Extract the (X, Y) coordinate from the center of the cell holding the provided text.  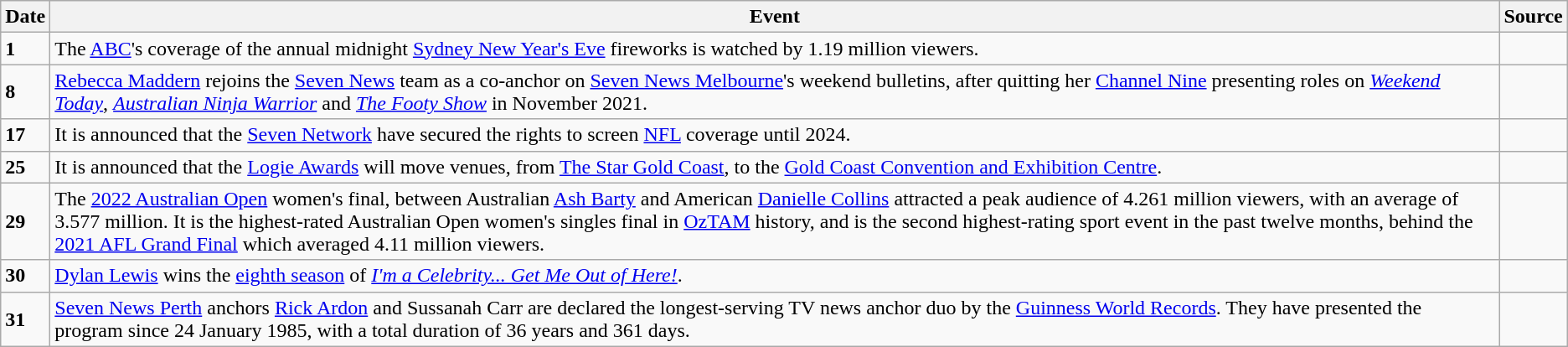
1 (25, 49)
The ABC's coverage of the annual midnight Sydney New Year's Eve fireworks is watched by 1.19 million viewers. (775, 49)
Dylan Lewis wins the eighth season of I'm a Celebrity... Get Me Out of Here!. (775, 276)
Source (1533, 17)
It is announced that the Logie Awards will move venues, from The Star Gold Coast, to the Gold Coast Convention and Exhibition Centre. (775, 167)
It is announced that the Seven Network have secured the rights to screen NFL coverage until 2024. (775, 135)
30 (25, 276)
Date (25, 17)
29 (25, 221)
Event (775, 17)
25 (25, 167)
8 (25, 92)
17 (25, 135)
31 (25, 319)
